Locate the cell with the specified text and output its [X, Y] center coordinate. 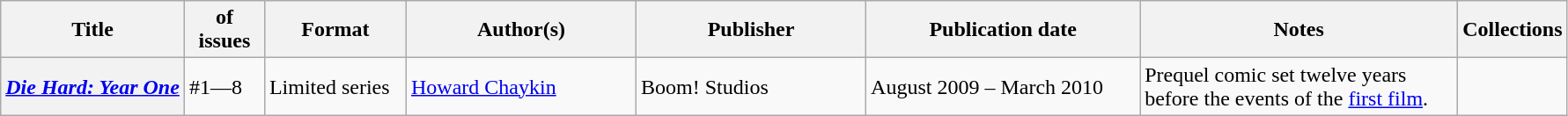
Notes [1299, 30]
Boom! Studios [752, 86]
Prequel comic set twelve years before the events of the first film. [1299, 86]
August 2009 – March 2010 [1004, 86]
of issues [224, 30]
Author(s) [521, 30]
Collections [1513, 30]
Publisher [752, 30]
Title [93, 30]
Format [335, 30]
Publication date [1004, 30]
Howard Chaykin [521, 86]
Limited series [335, 86]
#1—8 [224, 86]
Die Hard: Year One [93, 86]
